Identify which cell holds the provided text, then report its (x, y) central coordinate. 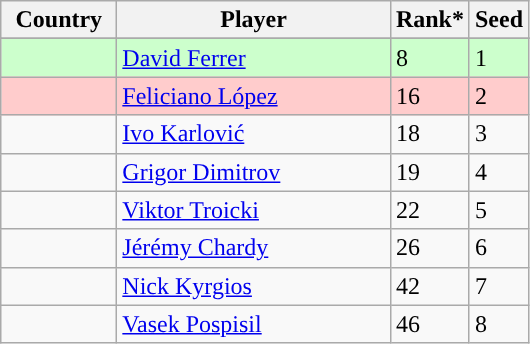
Jérémy Chardy (254, 248)
6 (498, 248)
Country (59, 20)
16 (430, 96)
Seed (498, 20)
1 (498, 58)
46 (430, 324)
4 (498, 172)
42 (430, 286)
5 (498, 210)
Feliciano López (254, 96)
Vasek Pospisil (254, 324)
Ivo Karlović (254, 134)
David Ferrer (254, 58)
Player (254, 20)
22 (430, 210)
26 (430, 248)
18 (430, 134)
Grigor Dimitrov (254, 172)
7 (498, 286)
19 (430, 172)
Viktor Troicki (254, 210)
Rank* (430, 20)
Nick Kyrgios (254, 286)
2 (498, 96)
3 (498, 134)
